Find where the given text appears and provide that cell's center as [X, Y] coordinate. 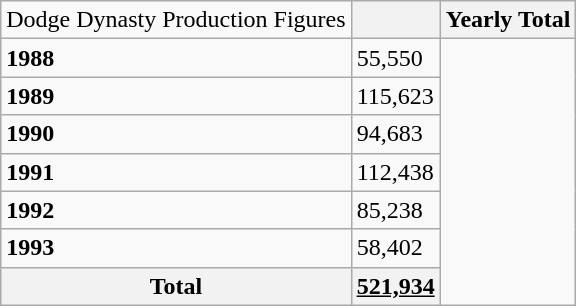
1993 [176, 248]
55,550 [396, 58]
Yearly Total [508, 20]
112,438 [396, 172]
1992 [176, 210]
115,623 [396, 96]
94,683 [396, 134]
1990 [176, 134]
Total [176, 286]
58,402 [396, 248]
1989 [176, 96]
1988 [176, 58]
1991 [176, 172]
521,934 [396, 286]
Dodge Dynasty Production Figures [176, 20]
85,238 [396, 210]
